Find where the given text appears and provide that cell's center as [X, Y] coordinate. 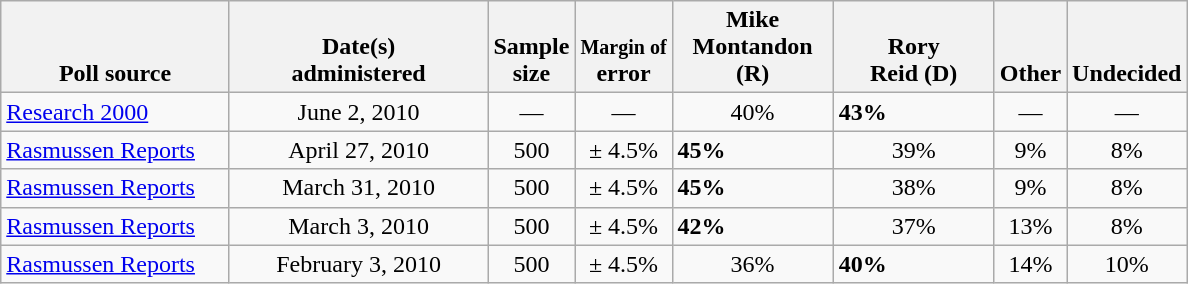
Undecided [1127, 47]
36% [752, 264]
37% [914, 226]
Research 2000 [116, 112]
38% [914, 188]
April 27, 2010 [358, 150]
June 2, 2010 [358, 112]
March 3, 2010 [358, 226]
Margin oferror [624, 47]
Poll source [116, 47]
Other [1030, 47]
13% [1030, 226]
Date(s)administered [358, 47]
39% [914, 150]
42% [752, 226]
10% [1127, 264]
February 3, 2010 [358, 264]
RoryReid (D) [914, 47]
March 31, 2010 [358, 188]
Samplesize [532, 47]
MikeMontandon (R) [752, 47]
43% [914, 112]
14% [1030, 264]
